Provide the [X, Y] coordinate of the cell's center where the given text is located.  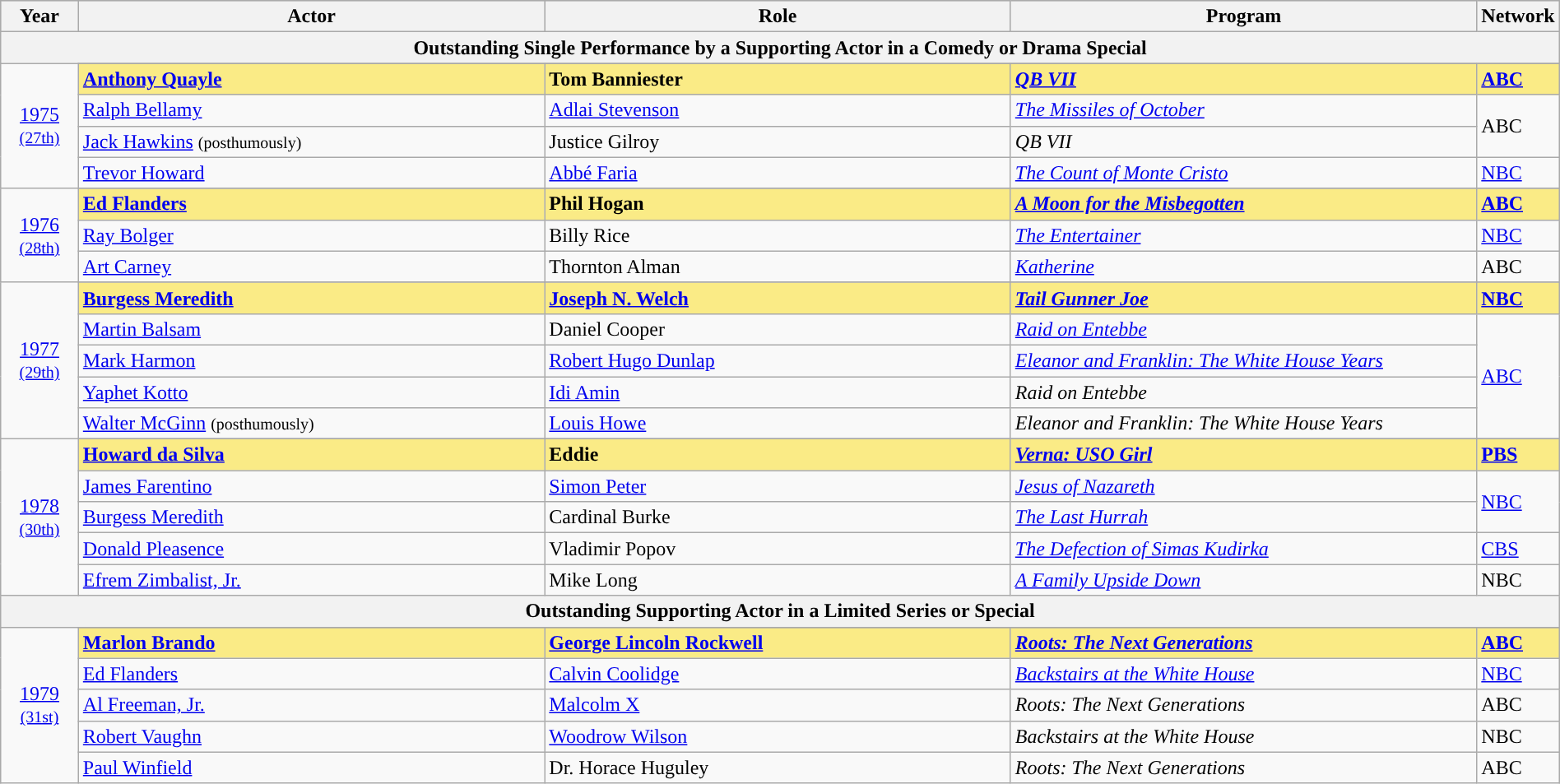
Program [1244, 16]
Idi Amin [778, 392]
Verna: USO Girl [1244, 455]
Thornton Alman [778, 267]
Howard da Silva [311, 455]
James Farentino [311, 486]
Vladimir Popov [778, 549]
Louis Howe [778, 424]
Efrem Zimbalist, Jr. [311, 580]
Walter McGinn (posthumously) [311, 424]
Joseph N. Welch [778, 298]
1977(29th) [39, 360]
The Defection of Simas Kudirka [1244, 549]
Robert Hugo Dunlap [778, 360]
Anthony Quayle [311, 79]
Al Freeman, Jr. [311, 705]
The Last Hurrah [1244, 517]
Trevor Howard [311, 173]
Billy Rice [778, 235]
CBS [1518, 549]
1975(27th) [39, 126]
Abbé Faria [778, 173]
Network [1518, 16]
1979(31st) [39, 705]
1978(30th) [39, 517]
Eddie [778, 455]
Cardinal Burke [778, 517]
Yaphet Kotto [311, 392]
The Missiles of October [1244, 110]
Malcolm X [778, 705]
Daniel Cooper [778, 329]
Robert Vaughn [311, 736]
The Count of Monte Cristo [1244, 173]
Dr. Horace Huguley [778, 768]
Katherine [1244, 267]
Jesus of Nazareth [1244, 486]
Woodrow Wilson [778, 736]
A Family Upside Down [1244, 580]
Jack Hawkins (posthumously) [311, 141]
Ray Bolger [311, 235]
Calvin Coolidge [778, 674]
Ralph Bellamy [311, 110]
Role [778, 16]
Adlai Stevenson [778, 110]
Martin Balsam [311, 329]
Actor [311, 16]
Tom Banniester [778, 79]
Year [39, 16]
Art Carney [311, 267]
Outstanding Single Performance by a Supporting Actor in a Comedy or Drama Special [780, 48]
Mark Harmon [311, 360]
Outstanding Supporting Actor in a Limited Series or Special [780, 611]
Phil Hogan [778, 204]
Marlon Brando [311, 643]
PBS [1518, 455]
Mike Long [778, 580]
Donald Pleasence [311, 549]
The Entertainer [1244, 235]
A Moon for the Misbegotten [1244, 204]
Paul Winfield [311, 768]
George Lincoln Rockwell [778, 643]
Simon Peter [778, 486]
1976(28th) [39, 235]
Justice Gilroy [778, 141]
Tail Gunner Joe [1244, 298]
